Capture the cell that displays the provided text and extract its (x, y) central coordinate. 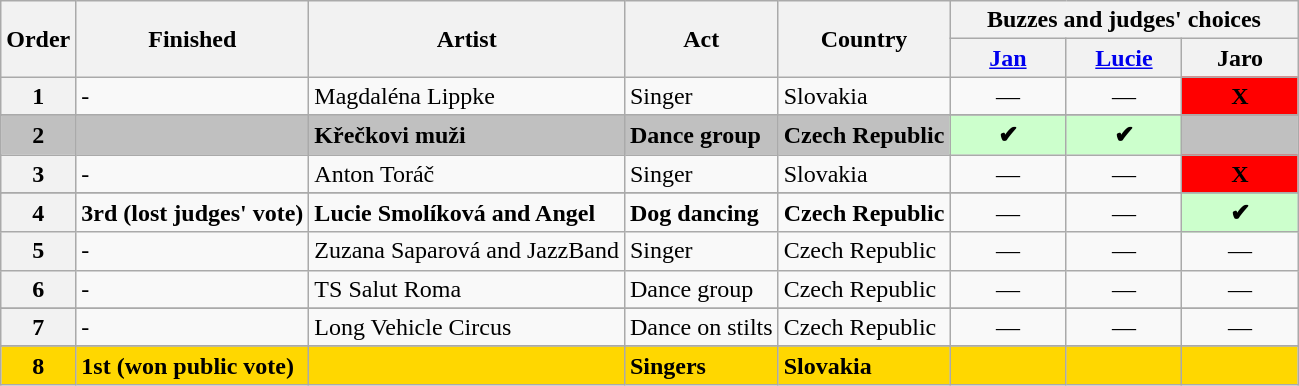
Act (701, 39)
Magdaléna Lippke (467, 96)
Zuzana Saparová and JazzBand (467, 251)
8 (38, 365)
Artist (467, 39)
1st (won public vote) (192, 365)
5 (38, 251)
Jan (1008, 58)
Order (38, 39)
3rd (lost judges' vote) (192, 213)
Country (864, 39)
7 (38, 327)
Dog dancing (701, 213)
Buzzes and judges' choices (1124, 20)
Lucie (1124, 58)
2 (38, 135)
Jaro (1240, 58)
Dance on stilts (701, 327)
4 (38, 213)
1 (38, 96)
Anton Toráč (467, 173)
Křečkovi muži (467, 135)
3 (38, 173)
Lucie Smolíková and Angel (467, 213)
Singers (701, 365)
TS Salut Roma (467, 289)
Finished (192, 39)
Long Vehicle Circus (467, 327)
6 (38, 289)
